Provide the (X, Y) coordinate of the cell's center where the given text is located.  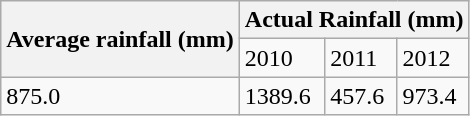
2011 (361, 58)
Average rainfall (mm) (120, 39)
2012 (433, 58)
973.4 (433, 96)
457.6 (361, 96)
1389.6 (282, 96)
875.0 (120, 96)
Actual Rainfall (mm) (354, 20)
2010 (282, 58)
